Return the [x, y] coordinate for the center point of the cell that contains the specified text.  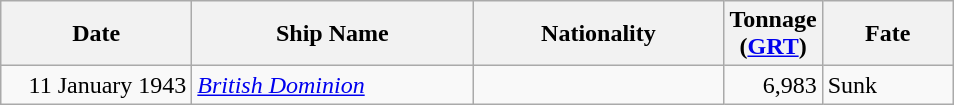
Date [96, 34]
11 January 1943 [96, 85]
Tonnage(GRT) [773, 34]
Ship Name [332, 34]
Fate [888, 34]
Sunk [888, 85]
British Dominion [332, 85]
6,983 [773, 85]
Nationality [598, 34]
